Capture the cell that displays the provided text and extract its (X, Y) central coordinate. 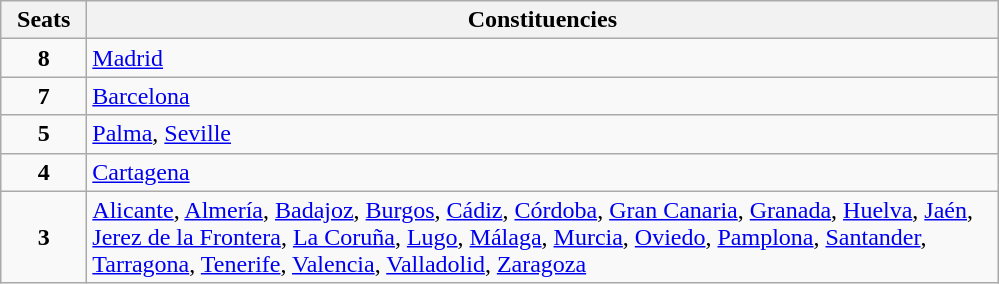
8 (44, 58)
Madrid (542, 58)
Palma, Seville (542, 134)
7 (44, 96)
4 (44, 172)
5 (44, 134)
Seats (44, 20)
Constituencies (542, 20)
Cartagena (542, 172)
3 (44, 237)
Barcelona (542, 96)
